Locate the cell with the specified text and output its (x, y) center coordinate. 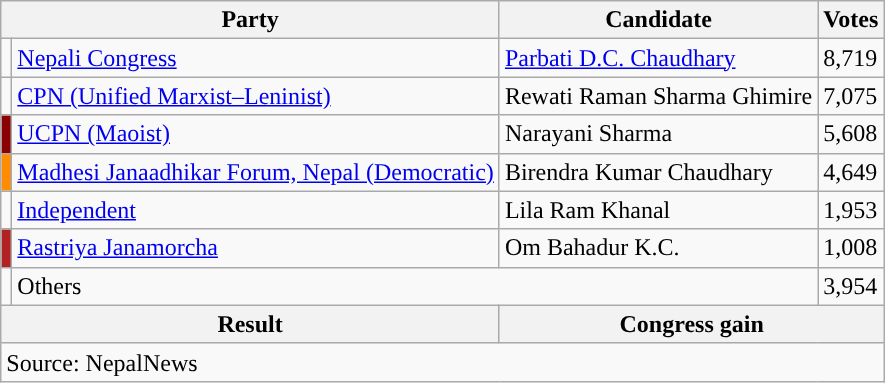
Votes (851, 20)
Result (250, 324)
7,075 (851, 96)
UCPN (Maoist) (256, 134)
Rewati Raman Sharma Ghimire (658, 96)
4,649 (851, 172)
Parbati D.C. Chaudhary (658, 58)
Others (415, 286)
Om Bahadur K.C. (658, 248)
Narayani Sharma (658, 134)
Rastriya Janamorcha (256, 248)
Source: NepalNews (442, 362)
Congress gain (692, 324)
Birendra Kumar Chaudhary (658, 172)
CPN (Unified Marxist–Leninist) (256, 96)
3,954 (851, 286)
Nepali Congress (256, 58)
Lila Ram Khanal (658, 210)
Madhesi Janaadhikar Forum, Nepal (Democratic) (256, 172)
5,608 (851, 134)
8,719 (851, 58)
1,953 (851, 210)
Party (250, 20)
1,008 (851, 248)
Independent (256, 210)
Candidate (658, 20)
